Pinpoint the cell where the given text exists, returning its (x, y) midpoint coordinate. 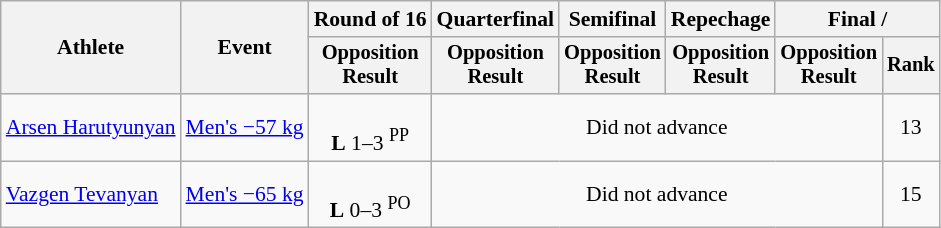
Final / (857, 19)
Round of 16 (370, 19)
L 0–3 PO (370, 194)
L 1–3 PP (370, 128)
15 (911, 194)
Rank (911, 66)
Men's −65 kg (245, 194)
Athlete (91, 48)
Repechage (721, 19)
13 (911, 128)
Men's −57 kg (245, 128)
Semifinal (612, 19)
Arsen Harutyunyan (91, 128)
Quarterfinal (496, 19)
Vazgen Tevanyan (91, 194)
Event (245, 48)
